Provide the [X, Y] coordinate of the cell's center where the given text is located.  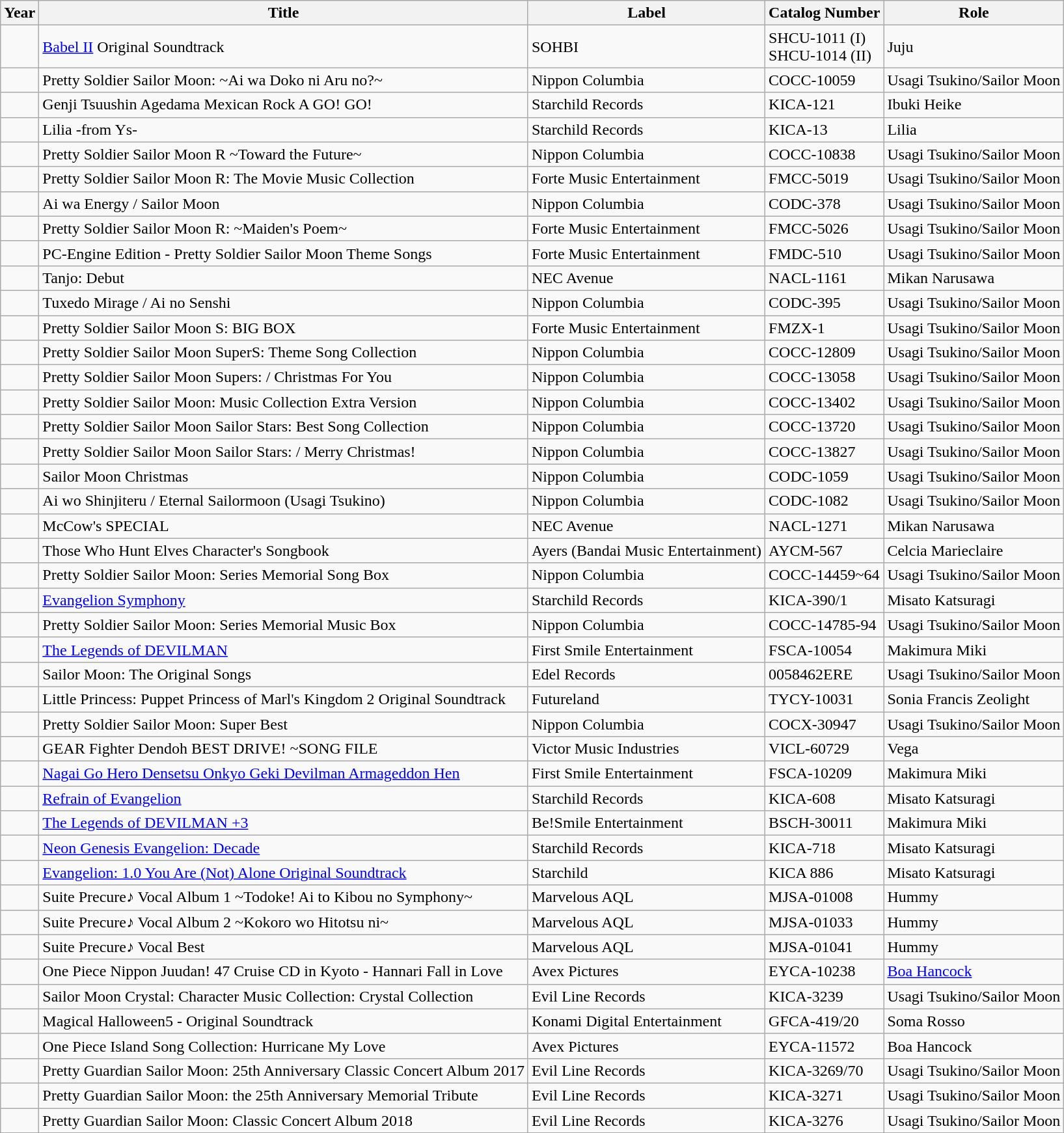
Ibuki Heike [974, 105]
Pretty Soldier Sailor Moon: Series Memorial Song Box [284, 575]
Those Who Hunt Elves Character's Songbook [284, 551]
Label [646, 13]
TYCY-10031 [825, 699]
Pretty Guardian Sailor Moon: Classic Concert Album 2018 [284, 1120]
Pretty Soldier Sailor Moon: Series Memorial Music Box [284, 625]
Evangelion Symphony [284, 600]
COCC-13720 [825, 427]
Neon Genesis Evangelion: Decade [284, 848]
Suite Precure♪ Vocal Album 2 ~Kokoro wo Hitotsu ni~ [284, 922]
Pretty Guardian Sailor Moon: 25th Anniversary Classic Concert Album 2017 [284, 1071]
McCow's SPECIAL [284, 526]
0058462ERE [825, 674]
Suite Precure♪ Vocal Album 1 ~Todoke! Ai to Kibou no Symphony~ [284, 897]
One Piece Nippon Juudan! 47 Cruise CD in Kyoto - Hannari Fall in Love [284, 972]
KICA-718 [825, 848]
Vega [974, 749]
Refrain of Evangelion [284, 799]
Year [20, 13]
Title [284, 13]
Pretty Soldier Sailor Moon: ~Ai wa Doko ni Aru no?~ [284, 80]
Futureland [646, 699]
CODC-378 [825, 204]
KICA-3271 [825, 1095]
Sailor Moon: The Original Songs [284, 674]
The Legends of DEVILMAN +3 [284, 823]
Victor Music Industries [646, 749]
Be!Smile Entertainment [646, 823]
Genji Tsuushin Agedama Mexican Rock A GO! GO! [284, 105]
Pretty Soldier Sailor Moon SuperS: Theme Song Collection [284, 353]
SOHBI [646, 47]
KICA-3269/70 [825, 1071]
VICL-60729 [825, 749]
KICA-608 [825, 799]
Starchild [646, 873]
KICA-3239 [825, 996]
Pretty Soldier Sailor Moon R: ~Maiden's Poem~ [284, 228]
CODC-395 [825, 303]
COCC-14459~64 [825, 575]
The Legends of DEVILMAN [284, 649]
GFCA-419/20 [825, 1021]
Ayers (Bandai Music Entertainment) [646, 551]
Pretty Soldier Sailor Moon: Music Collection Extra Version [284, 402]
Sailor Moon Christmas [284, 476]
Juju [974, 47]
COCC-10838 [825, 154]
Babel II Original Soundtrack [284, 47]
Role [974, 13]
Sailor Moon Crystal: Character Music Collection: Crystal Collection [284, 996]
Pretty Guardian Sailor Moon: the 25th Anniversary Memorial Tribute [284, 1095]
Celcia Marieclaire [974, 551]
Catalog Number [825, 13]
KICA-13 [825, 130]
Pretty Soldier Sailor Moon Supers: / Christmas For You [284, 377]
Little Princess: Puppet Princess of Marl's Kingdom 2 Original Soundtrack [284, 699]
Edel Records [646, 674]
Konami Digital Entertainment [646, 1021]
SHCU-1011 (I)SHCU-1014 (II) [825, 47]
MJSA-01041 [825, 947]
KICA-121 [825, 105]
KICA 886 [825, 873]
PC-Engine Edition - Pretty Soldier Sailor Moon Theme Songs [284, 253]
KICA-390/1 [825, 600]
Lilia -from Ys- [284, 130]
Pretty Soldier Sailor Moon R ~Toward the Future~ [284, 154]
KICA-3276 [825, 1120]
FMZX-1 [825, 327]
Ai wa Energy / Sailor Moon [284, 204]
Ai wo Shinjiteru / Eternal Sailormoon (Usagi Tsukino) [284, 501]
FSCA-10054 [825, 649]
COCX-30947 [825, 724]
MJSA-01008 [825, 897]
FSCA-10209 [825, 774]
FMCC-5019 [825, 179]
MJSA-01033 [825, 922]
EYCA-10238 [825, 972]
GEAR Fighter Dendoh BEST DRIVE! ~SONG FILE [284, 749]
NACL-1271 [825, 526]
Lilia [974, 130]
Sonia Francis Zeolight [974, 699]
COCC-13402 [825, 402]
EYCA-11572 [825, 1046]
COCC-10059 [825, 80]
Magical Halloween5 - Original Soundtrack [284, 1021]
FMDC-510 [825, 253]
Tuxedo Mirage / Ai no Senshi [284, 303]
COCC-12809 [825, 353]
Pretty Soldier Sailor Moon Sailor Stars: / Merry Christmas! [284, 452]
Tanjo: Debut [284, 278]
Pretty Soldier Sailor Moon: Super Best [284, 724]
COCC-13058 [825, 377]
Nagai Go Hero Densetsu Onkyo Geki Devilman Armageddon Hen [284, 774]
AYCM-567 [825, 551]
Soma Rosso [974, 1021]
COCC-13827 [825, 452]
Evangelion: 1.0 You Are (Not) Alone Original Soundtrack [284, 873]
Pretty Soldier Sailor Moon Sailor Stars: Best Song Collection [284, 427]
CODC-1082 [825, 501]
Pretty Soldier Sailor Moon S: BIG BOX [284, 327]
FMCC-5026 [825, 228]
BSCH-30011 [825, 823]
Suite Precure♪ Vocal Best [284, 947]
Pretty Soldier Sailor Moon R: The Movie Music Collection [284, 179]
COCC-14785-94 [825, 625]
NACL-1161 [825, 278]
CODC-1059 [825, 476]
One Piece Island Song Collection: Hurricane My Love [284, 1046]
